Detect which cell encompasses the target text, then output its (X, Y) center coordinate. 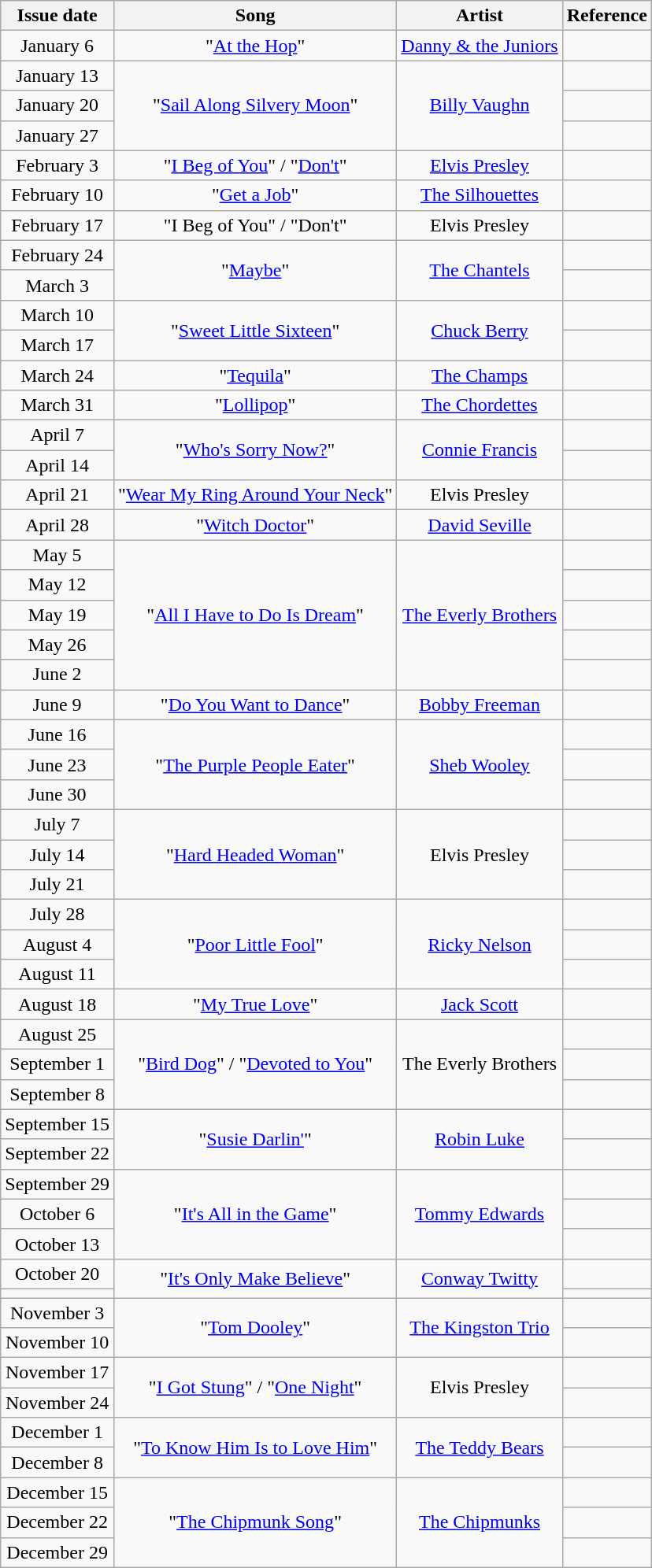
June 9 (57, 704)
September 8 (57, 1094)
The Kingston Trio (480, 1327)
December 22 (57, 1522)
July 7 (57, 824)
July 28 (57, 915)
"Wear My Ring Around Your Neck" (255, 495)
Bobby Freeman (480, 704)
February 17 (57, 225)
September 15 (57, 1124)
"I Got Stung" / "One Night" (255, 1388)
December 29 (57, 1552)
October 6 (57, 1214)
August 11 (57, 974)
September 29 (57, 1184)
August 18 (57, 1004)
November 3 (57, 1312)
January 13 (57, 76)
January 6 (57, 46)
Jack Scott (480, 1004)
Tommy Edwards (480, 1214)
"Poor Little Fool" (255, 945)
"Tequila" (255, 375)
April 14 (57, 465)
February 3 (57, 165)
May 19 (57, 615)
"Get a Job" (255, 195)
Artist (480, 16)
June 16 (57, 734)
"It's All in the Game" (255, 1214)
"All I Have to Do Is Dream" (255, 615)
Ricky Nelson (480, 945)
August 4 (57, 945)
July 21 (57, 885)
"Hard Headed Woman" (255, 854)
May 26 (57, 645)
The Silhouettes (480, 195)
May 12 (57, 585)
"To Know Him Is to Love Him" (255, 1448)
August 25 (57, 1034)
"Lollipop" (255, 405)
Conway Twitty (480, 1278)
The Champs (480, 375)
February 10 (57, 195)
"The Purple People Eater" (255, 764)
April 21 (57, 495)
February 24 (57, 255)
November 10 (57, 1343)
January 20 (57, 105)
Billy Vaughn (480, 105)
March 17 (57, 345)
September 22 (57, 1154)
"It's Only Make Believe" (255, 1278)
June 2 (57, 675)
Song (255, 16)
Connie Francis (480, 450)
Danny & the Juniors (480, 46)
"The Chipmunk Song" (255, 1522)
"At the Hop" (255, 46)
March 3 (57, 285)
Robin Luke (480, 1139)
September 1 (57, 1064)
"Who's Sorry Now?" (255, 450)
March 24 (57, 375)
"Sail Along Silvery Moon" (255, 105)
March 31 (57, 405)
The Chordettes (480, 405)
Reference (606, 16)
"Maybe" (255, 270)
May 5 (57, 555)
Issue date (57, 16)
June 30 (57, 794)
David Seville (480, 525)
April 28 (57, 525)
December 8 (57, 1463)
November 17 (57, 1373)
July 14 (57, 854)
"Do You Want to Dance" (255, 704)
"Sweet Little Sixteen" (255, 330)
December 15 (57, 1492)
Chuck Berry (480, 330)
March 10 (57, 315)
"Susie Darlin'" (255, 1139)
December 1 (57, 1433)
"Tom Dooley" (255, 1327)
The Teddy Bears (480, 1448)
The Chantels (480, 270)
"Witch Doctor" (255, 525)
Sheb Wooley (480, 764)
June 23 (57, 764)
January 27 (57, 135)
November 24 (57, 1403)
The Chipmunks (480, 1522)
October 20 (57, 1274)
"My True Love" (255, 1004)
October 13 (57, 1244)
April 7 (57, 435)
"Bird Dog" / "Devoted to You" (255, 1064)
